Extract the (x, y) coordinate from the center of the cell holding the provided text.  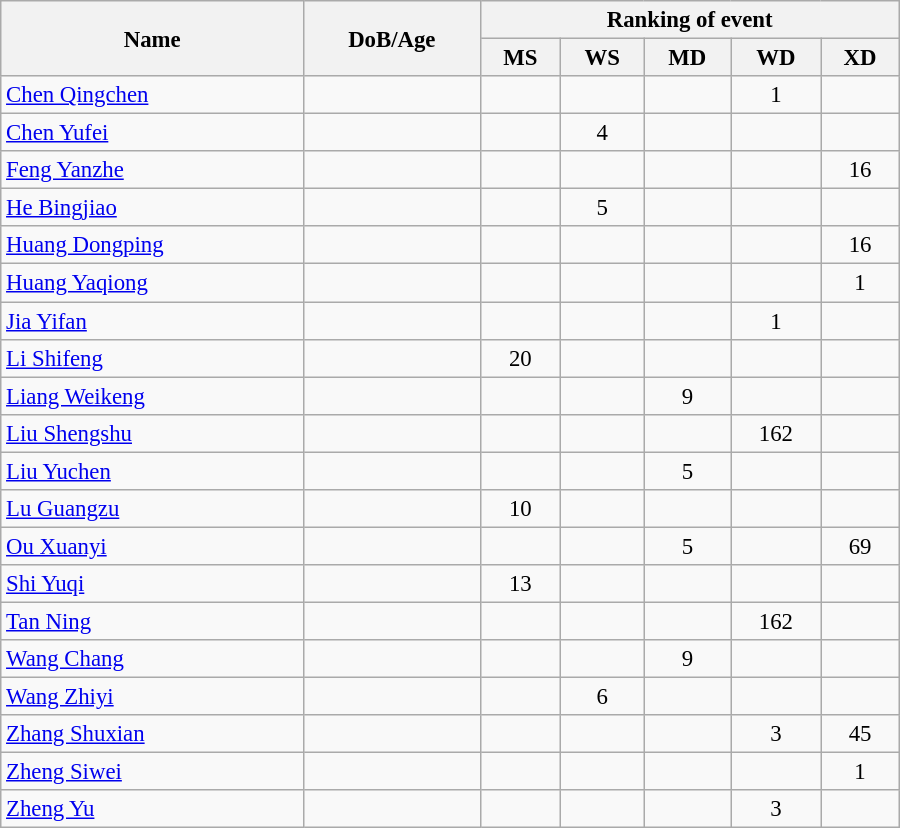
Liu Shengshu (152, 433)
Shi Yuqi (152, 584)
XD (860, 58)
Zhang Shuxian (152, 734)
Li Shifeng (152, 358)
Chen Yufei (152, 133)
Ou Xuanyi (152, 546)
Ranking of event (690, 20)
Lu Guangzu (152, 509)
Feng Yanzhe (152, 170)
Liu Yuchen (152, 471)
Name (152, 38)
Huang Dongping (152, 245)
69 (860, 546)
WS (602, 58)
13 (520, 584)
MS (520, 58)
45 (860, 734)
Liang Weikeng (152, 396)
DoB/Age (392, 38)
Jia Yifan (152, 321)
He Bingjiao (152, 208)
Chen Qingchen (152, 95)
4 (602, 133)
10 (520, 509)
WD (776, 58)
Zheng Siwei (152, 772)
Zheng Yu (152, 809)
MD (688, 58)
Huang Yaqiong (152, 283)
Wang Chang (152, 659)
6 (602, 697)
Tan Ning (152, 621)
Wang Zhiyi (152, 697)
20 (520, 358)
